Return the (X, Y) coordinate for the center point of the cell that contains the specified text.  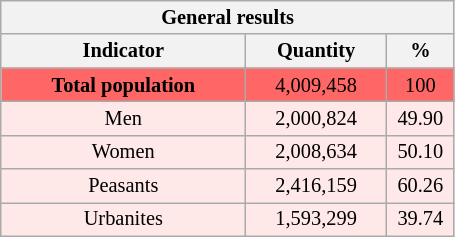
49.90 (420, 118)
Urbanites (124, 219)
4,009,458 (316, 85)
General results (228, 17)
1,593,299 (316, 219)
Indicator (124, 51)
Men (124, 118)
Women (124, 152)
2,008,634 (316, 152)
Peasants (124, 186)
Quantity (316, 51)
Total population (124, 85)
% (420, 51)
2,000,824 (316, 118)
100 (420, 85)
2,416,159 (316, 186)
39.74 (420, 219)
50.10 (420, 152)
60.26 (420, 186)
